Detect which cell encompasses the target text, then output its [x, y] center coordinate. 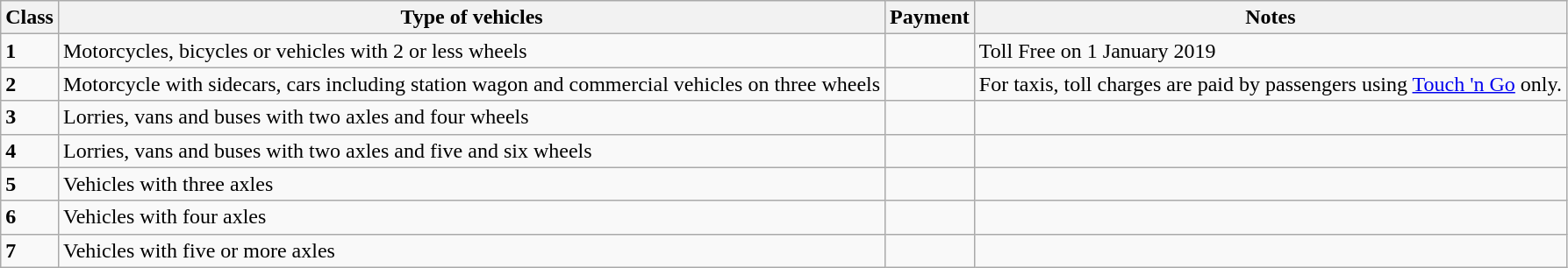
5 [30, 184]
1 [30, 51]
Lorries, vans and buses with two axles and five and six wheels [471, 151]
7 [30, 250]
Vehicles with three axles [471, 184]
For taxis, toll charges are paid by passengers using Touch 'n Go only. [1271, 84]
Type of vehicles [471, 18]
Motorcycle with sidecars, cars including station wagon and commercial vehicles on three wheels [471, 84]
Notes [1271, 18]
Motorcycles, bicycles or vehicles with 2 or less wheels [471, 51]
3 [30, 117]
Class [30, 18]
Vehicles with four axles [471, 217]
Payment [930, 18]
4 [30, 151]
2 [30, 84]
Lorries, vans and buses with two axles and four wheels [471, 117]
Toll Free on 1 January 2019 [1271, 51]
Vehicles with five or more axles [471, 250]
6 [30, 217]
